Locate the cell with the specified text and output its [X, Y] center coordinate. 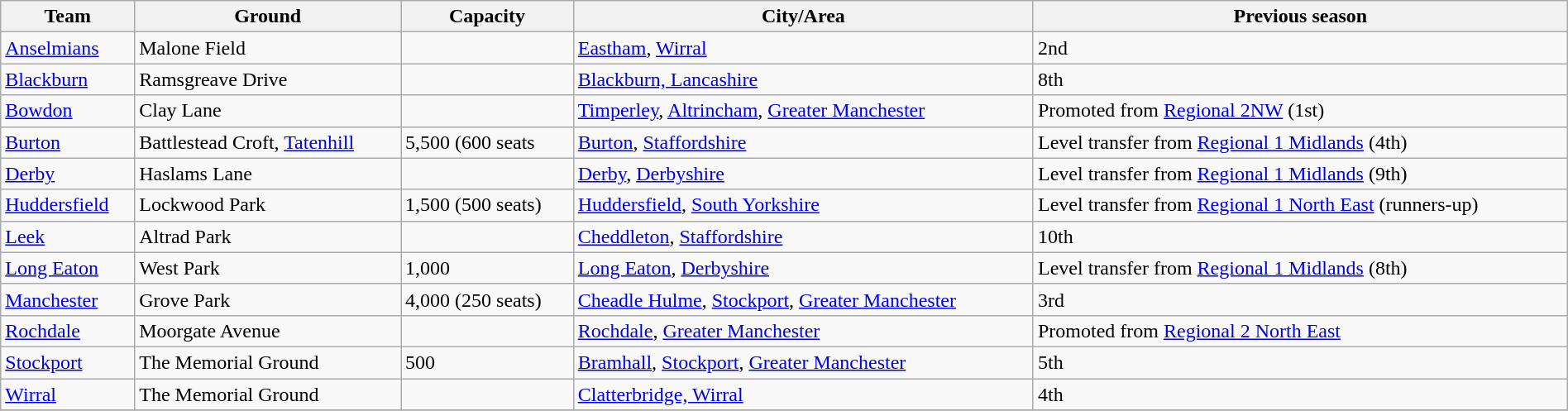
2nd [1300, 48]
Haslams Lane [268, 174]
4th [1300, 394]
Manchester [68, 299]
Ramsgreave Drive [268, 79]
Previous season [1300, 17]
Lockwood Park [268, 205]
Anselmians [68, 48]
4,000 (250 seats) [488, 299]
Huddersfield, South Yorkshire [803, 205]
Derby [68, 174]
3rd [1300, 299]
Promoted from Regional 2 North East [1300, 331]
1,000 [488, 268]
1,500 (500 seats) [488, 205]
Level transfer from Regional 1 Midlands (8th) [1300, 268]
Wirral [68, 394]
Altrad Park [268, 237]
Clay Lane [268, 111]
500 [488, 362]
Huddersfield [68, 205]
Burton [68, 142]
Clatterbridge, Wirral [803, 394]
Stockport [68, 362]
Team [68, 17]
Promoted from Regional 2NW (1st) [1300, 111]
Bowdon [68, 111]
Timperley, Altrincham, Greater Manchester [803, 111]
West Park [268, 268]
Ground [268, 17]
Moorgate Avenue [268, 331]
City/Area [803, 17]
Level transfer from Regional 1 Midlands (4th) [1300, 142]
Capacity [488, 17]
Long Eaton, Derbyshire [803, 268]
Bramhall, Stockport, Greater Manchester [803, 362]
Derby, Derbyshire [803, 174]
Grove Park [268, 299]
Battlestead Croft, Tatenhill [268, 142]
5,500 (600 seats [488, 142]
Blackburn, Lancashire [803, 79]
Leek [68, 237]
Level transfer from Regional 1 North East (runners-up) [1300, 205]
Level transfer from Regional 1 Midlands (9th) [1300, 174]
Long Eaton [68, 268]
Cheadle Hulme, Stockport, Greater Manchester [803, 299]
Eastham, Wirral [803, 48]
Malone Field [268, 48]
Cheddleton, Staffordshire [803, 237]
Burton, Staffordshire [803, 142]
Rochdale, Greater Manchester [803, 331]
8th [1300, 79]
Rochdale [68, 331]
10th [1300, 237]
Blackburn [68, 79]
5th [1300, 362]
